Output the (x, y) coordinate of the center of the cell containing the given text.  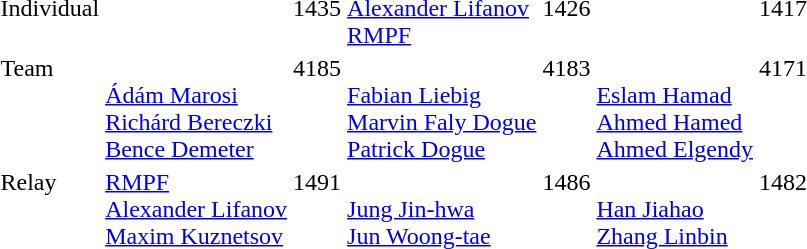
Fabian LiebigMarvin Faly DoguePatrick Dogue (442, 108)
Ádám MarosiRichárd BereczkiBence Demeter (196, 108)
Eslam HamadAhmed HamedAhmed Elgendy (675, 108)
4185 (318, 108)
4183 (566, 108)
